Detect which cell encompasses the target text, then output its [X, Y] center coordinate. 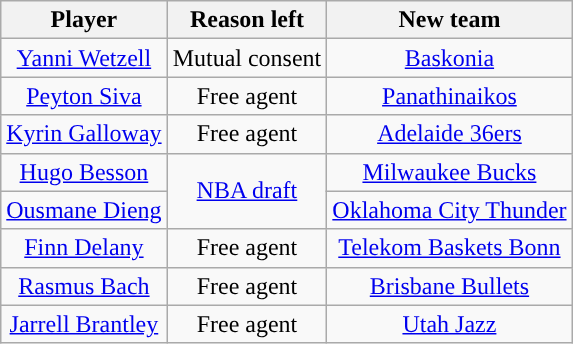
New team [450, 20]
Hugo Besson [84, 172]
Panathinaikos [450, 96]
Brisbane Bullets [450, 286]
Kyrin Galloway [84, 134]
Adelaide 36ers [450, 134]
Utah Jazz [450, 324]
Peyton Siva [84, 96]
Reason left [247, 20]
Jarrell Brantley [84, 324]
Milwaukee Bucks [450, 172]
Rasmus Bach [84, 286]
Yanni Wetzell [84, 58]
Finn Delany [84, 248]
Ousmane Dieng [84, 210]
NBA draft [247, 191]
Oklahoma City Thunder [450, 210]
Telekom Baskets Bonn [450, 248]
Mutual consent [247, 58]
Player [84, 20]
Baskonia [450, 58]
